Capture the cell that displays the provided text and extract its (x, y) central coordinate. 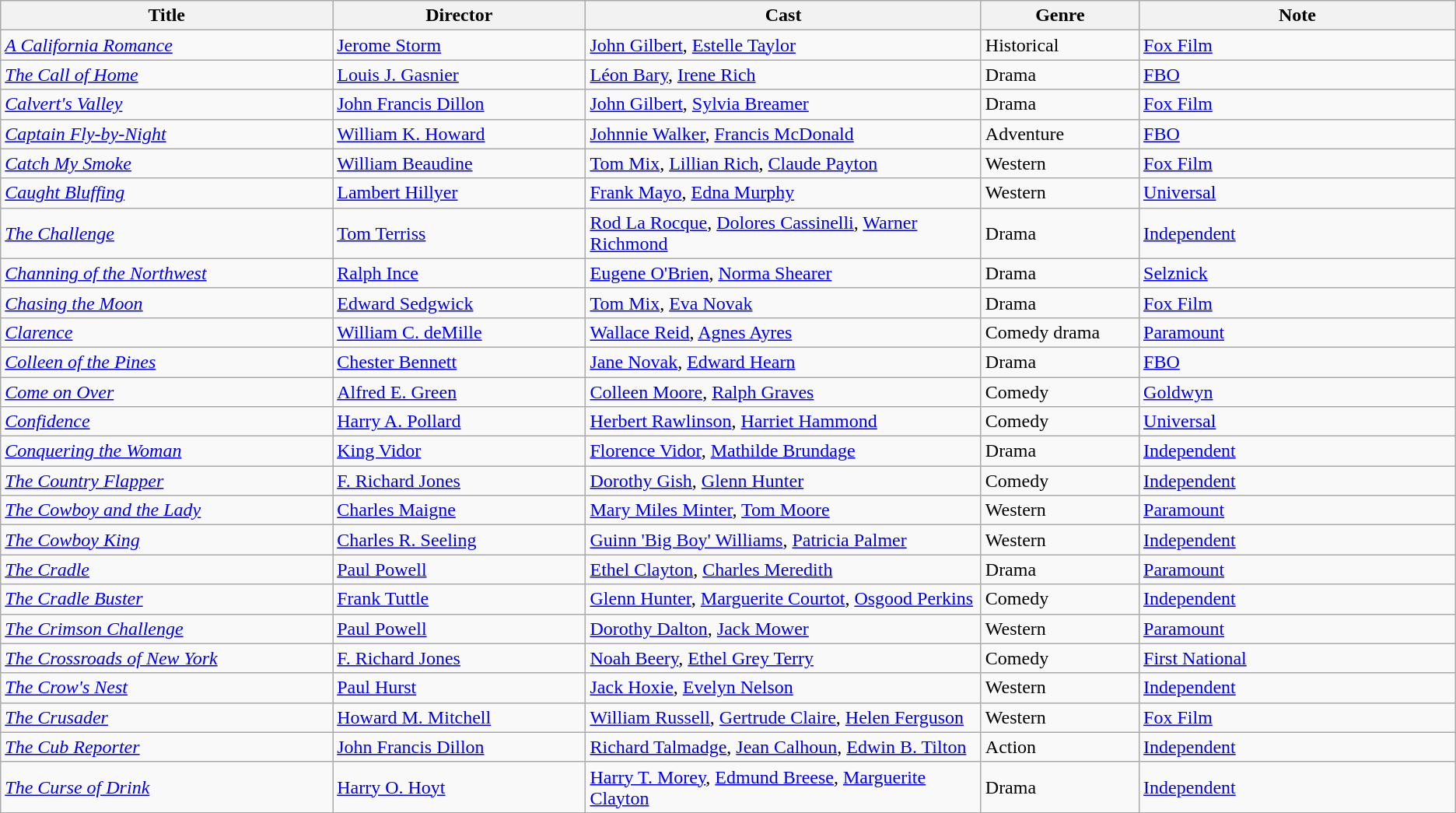
King Vidor (459, 451)
Catch My Smoke (166, 163)
Adventure (1059, 134)
Harry A. Pollard (459, 422)
Florence Vidor, Mathilde Brundage (783, 451)
The Country Flapper (166, 481)
Wallace Reid, Agnes Ayres (783, 332)
The Cub Reporter (166, 747)
Channing of the Northwest (166, 273)
Harry T. Morey, Edmund Breese, Marguerite Clayton (783, 787)
A California Romance (166, 45)
Johnnie Walker, Francis McDonald (783, 134)
John Gilbert, Sylvia Breamer (783, 104)
Historical (1059, 45)
The Cowboy and the Lady (166, 510)
Colleen Moore, Ralph Graves (783, 391)
Captain Fly-by-Night (166, 134)
Harry O. Hoyt (459, 787)
Calvert's Valley (166, 104)
Noah Beery, Ethel Grey Terry (783, 658)
The Cradle (166, 569)
Glenn Hunter, Marguerite Courtot, Osgood Perkins (783, 599)
The Crimson Challenge (166, 629)
Mary Miles Minter, Tom Moore (783, 510)
Goldwyn (1297, 391)
Confidence (166, 422)
Tom Mix, Lillian Rich, Claude Payton (783, 163)
Guinn 'Big Boy' Williams, Patricia Palmer (783, 540)
First National (1297, 658)
Director (459, 16)
Jerome Storm (459, 45)
William C. deMille (459, 332)
Chester Bennett (459, 362)
John Gilbert, Estelle Taylor (783, 45)
Conquering the Woman (166, 451)
Howard M. Mitchell (459, 717)
Charles Maigne (459, 510)
The Cowboy King (166, 540)
Edward Sedgwick (459, 303)
Rod La Rocque, Dolores Cassinelli, Warner Richmond (783, 233)
Léon Bary, Irene Rich (783, 75)
Action (1059, 747)
Comedy drama (1059, 332)
Lambert Hillyer (459, 193)
Colleen of the Pines (166, 362)
Dorothy Dalton, Jack Mower (783, 629)
Alfred E. Green (459, 391)
Richard Talmadge, Jean Calhoun, Edwin B. Tilton (783, 747)
The Challenge (166, 233)
Jack Hoxie, Evelyn Nelson (783, 688)
Ralph Ince (459, 273)
Herbert Rawlinson, Harriet Hammond (783, 422)
Louis J. Gasnier (459, 75)
Ethel Clayton, Charles Meredith (783, 569)
William K. Howard (459, 134)
The Cradle Buster (166, 599)
Clarence (166, 332)
The Call of Home (166, 75)
Genre (1059, 16)
Tom Mix, Eva Novak (783, 303)
Cast (783, 16)
Caught Bluffing (166, 193)
Chasing the Moon (166, 303)
Dorothy Gish, Glenn Hunter (783, 481)
Note (1297, 16)
Charles R. Seeling (459, 540)
Selznick (1297, 273)
The Curse of Drink (166, 787)
Frank Mayo, Edna Murphy (783, 193)
The Crow's Nest (166, 688)
The Crossroads of New York (166, 658)
Title (166, 16)
Frank Tuttle (459, 599)
Paul Hurst (459, 688)
William Beaudine (459, 163)
Tom Terriss (459, 233)
Jane Novak, Edward Hearn (783, 362)
Eugene O'Brien, Norma Shearer (783, 273)
William Russell, Gertrude Claire, Helen Ferguson (783, 717)
Come on Over (166, 391)
The Crusader (166, 717)
